Identify which cell holds the provided text, then report its [X, Y] central coordinate. 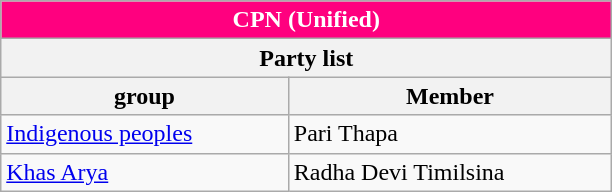
CPN (Unified) [306, 20]
Radha Devi Timilsina [450, 172]
Indigenous peoples [145, 134]
Pari Thapa [450, 134]
group [145, 96]
Party list [306, 58]
Khas Arya [145, 172]
Member [450, 96]
